Determine the (x, y) coordinate at the center of the cell enclosing the given text.  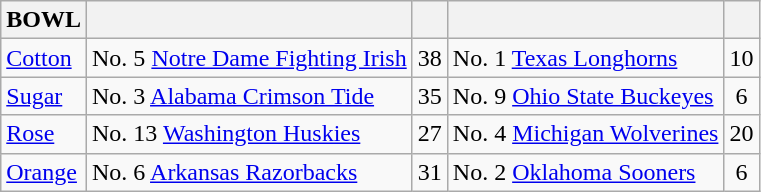
20 (742, 134)
31 (430, 172)
No. 13 Washington Huskies (250, 134)
No. 9 Ohio State Buckeyes (586, 96)
No. 4 Michigan Wolverines (586, 134)
35 (430, 96)
No. 1 Texas Longhorns (586, 58)
Orange (44, 172)
No. 2 Oklahoma Sooners (586, 172)
10 (742, 58)
No. 3 Alabama Crimson Tide (250, 96)
No. 6 Arkansas Razorbacks (250, 172)
No. 5 Notre Dame Fighting Irish (250, 58)
Sugar (44, 96)
Rose (44, 134)
38 (430, 58)
Cotton (44, 58)
27 (430, 134)
BOWL (44, 20)
